Locate the cell with the specified text and output its [X, Y] center coordinate. 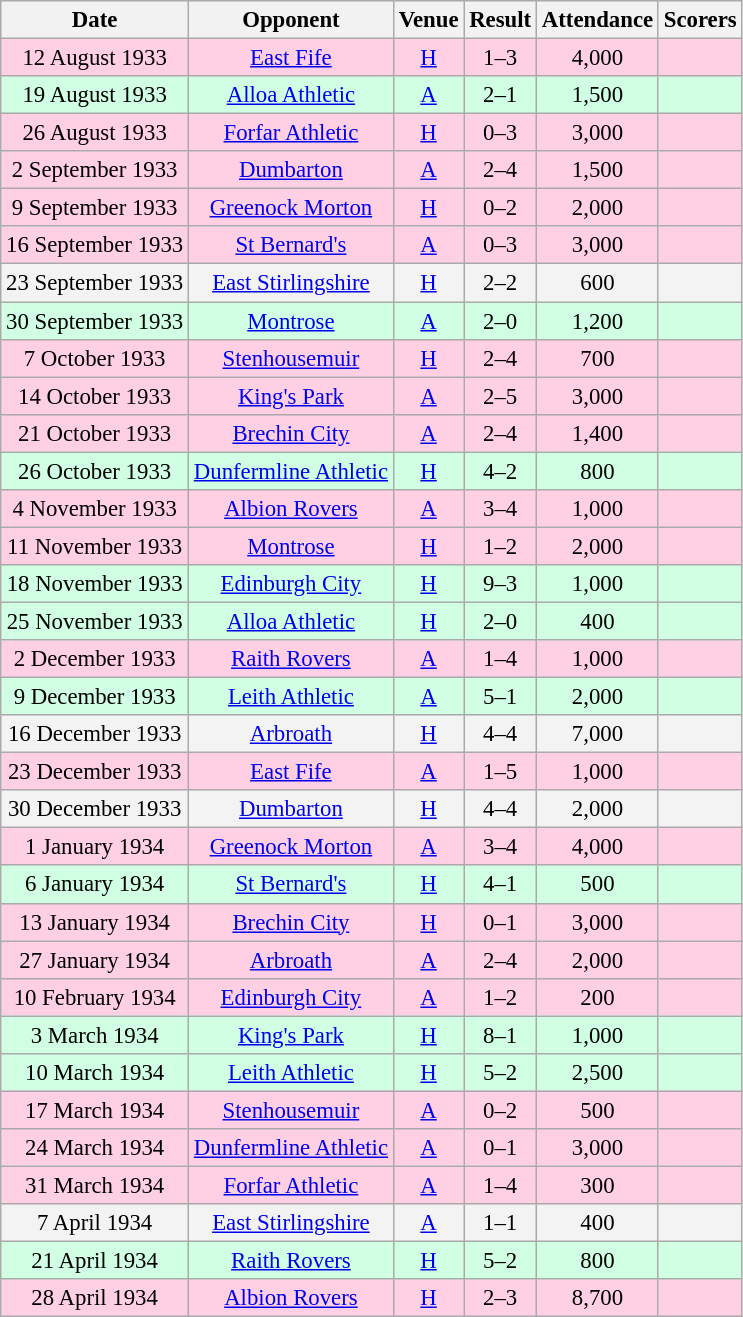
8,700 [597, 1298]
17 March 1934 [95, 1110]
1–3 [500, 58]
14 October 1933 [95, 396]
11 November 1933 [95, 546]
7,000 [597, 734]
28 April 1934 [95, 1298]
30 September 1933 [95, 321]
30 December 1933 [95, 809]
21 April 1934 [95, 1261]
16 December 1933 [95, 734]
5–1 [500, 697]
4–2 [500, 471]
200 [597, 997]
2–3 [500, 1298]
25 November 1933 [95, 621]
Result [500, 20]
1 January 1934 [95, 847]
26 August 1933 [95, 133]
13 January 1934 [95, 922]
27 January 1934 [95, 960]
7 October 1933 [95, 358]
2 December 1933 [95, 659]
4 November 1933 [95, 509]
10 February 1934 [95, 997]
8–1 [500, 1035]
Attendance [597, 20]
26 October 1933 [95, 471]
Date [95, 20]
4–1 [500, 885]
12 August 1933 [95, 58]
3 March 1934 [95, 1035]
7 April 1934 [95, 1223]
23 September 1933 [95, 283]
2–5 [500, 396]
10 March 1934 [95, 1073]
1,400 [597, 433]
24 March 1934 [95, 1148]
19 August 1933 [95, 95]
9 September 1933 [95, 208]
2–2 [500, 283]
18 November 1933 [95, 584]
6 January 1934 [95, 885]
2–1 [500, 95]
300 [597, 1185]
600 [597, 283]
700 [597, 358]
31 March 1934 [95, 1185]
Scorers [700, 20]
21 October 1933 [95, 433]
1,200 [597, 321]
2 September 1933 [95, 170]
23 December 1933 [95, 772]
1–5 [500, 772]
Venue [428, 20]
2,500 [597, 1073]
9 December 1933 [95, 697]
9–3 [500, 584]
16 September 1933 [95, 245]
1–1 [500, 1223]
Opponent [292, 20]
